Determine the [x, y] coordinate at the center of the cell enclosing the given text.  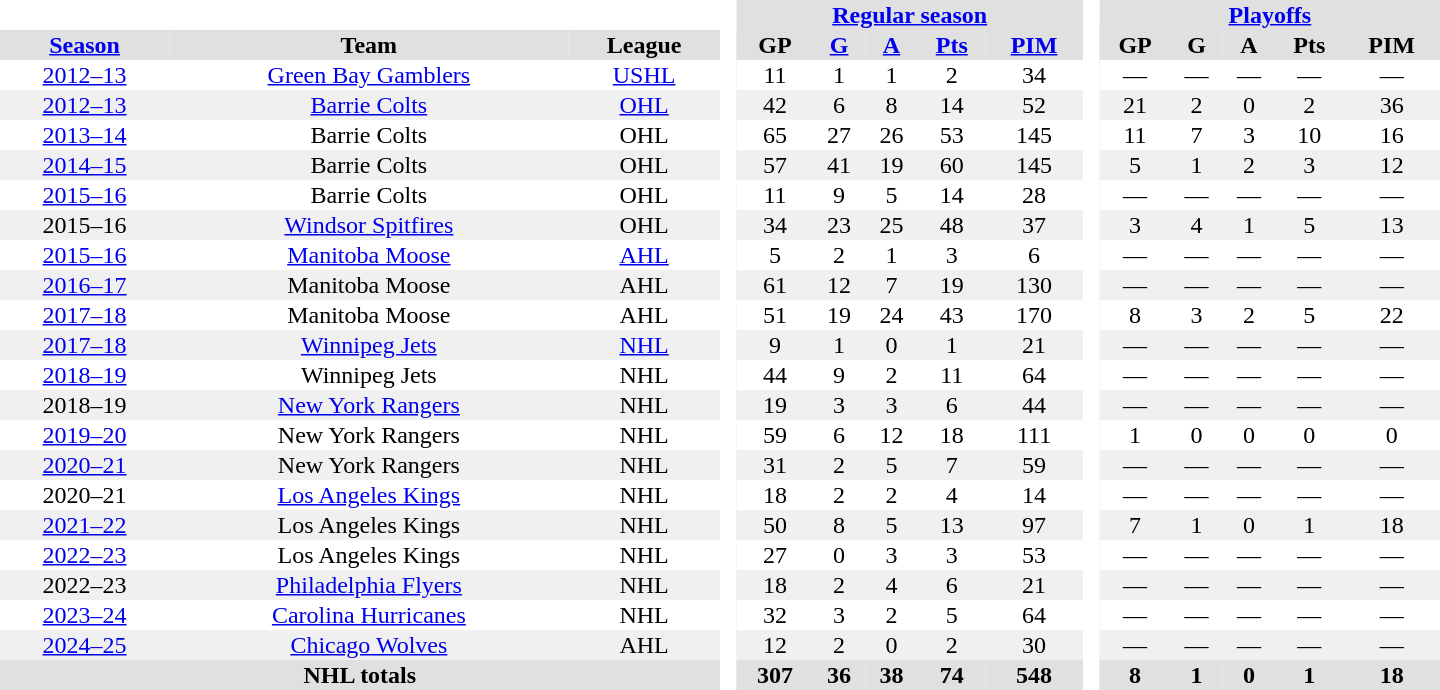
65 [775, 135]
Chicago Wolves [369, 645]
48 [952, 225]
Windsor Spitfires [369, 225]
23 [839, 225]
NHL totals [360, 675]
22 [1392, 315]
51 [775, 315]
25 [891, 225]
2014–15 [84, 165]
Team [369, 45]
32 [775, 615]
Regular season [910, 15]
548 [1034, 675]
2021–22 [84, 525]
USHL [644, 75]
74 [952, 675]
26 [891, 135]
Playoffs [1270, 15]
2023–24 [84, 615]
307 [775, 675]
170 [1034, 315]
52 [1034, 105]
2013–14 [84, 135]
50 [775, 525]
2016–17 [84, 285]
Season [84, 45]
61 [775, 285]
41 [839, 165]
97 [1034, 525]
28 [1034, 195]
Green Bay Gamblers [369, 75]
Philadelphia Flyers [369, 585]
31 [775, 465]
2024–25 [84, 645]
57 [775, 165]
Carolina Hurricanes [369, 615]
43 [952, 315]
10 [1309, 135]
111 [1034, 435]
30 [1034, 645]
37 [1034, 225]
16 [1392, 135]
2019–20 [84, 435]
League [644, 45]
38 [891, 675]
24 [891, 315]
130 [1034, 285]
42 [775, 105]
60 [952, 165]
